Locate the cell with the specified text and output its (X, Y) center coordinate. 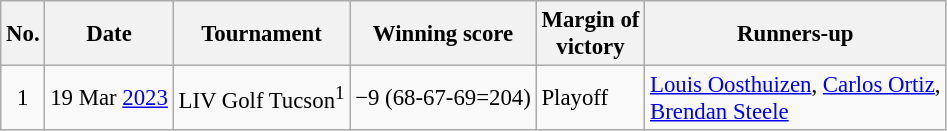
1 (23, 98)
−9 (68-67-69=204) (443, 98)
Playoff (590, 98)
Louis Oosthuizen, Carlos Ortiz, Brendan Steele (796, 98)
Date (109, 34)
No. (23, 34)
LIV Golf Tucson1 (262, 98)
Runners-up (796, 34)
Tournament (262, 34)
Margin ofvictory (590, 34)
Winning score (443, 34)
19 Mar 2023 (109, 98)
